From the cell containing the given text, extract its center point as (X, Y) coordinate. 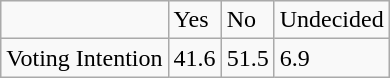
No (248, 20)
Voting Intention (84, 58)
51.5 (248, 58)
Yes (194, 20)
Undecided (332, 20)
6.9 (332, 58)
41.6 (194, 58)
